Output the (X, Y) coordinate of the center of the cell containing the given text.  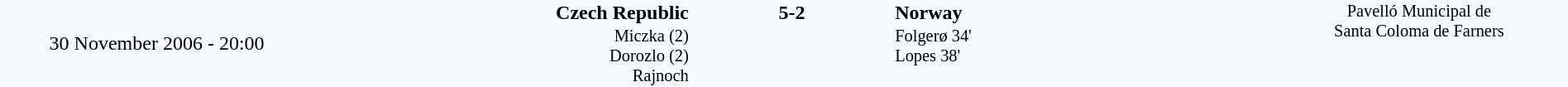
30 November 2006 - 20:00 (157, 43)
Pavelló Municipal de Santa Coloma de Farners (1419, 43)
Miczka (2)Dorozlo (2)Rajnoch (501, 56)
Folgerø 34'Lopes 38' (1082, 56)
Norway (1082, 12)
Czech Republic (501, 12)
5-2 (791, 12)
